Return the (x, y) coordinate for the center point of the cell that contains the specified text.  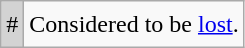
Considered to be lost. (134, 24)
# (12, 24)
